Identify which cell holds the provided text, then report its (x, y) central coordinate. 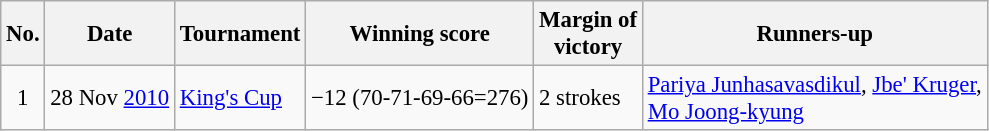
Date (110, 34)
King's Cup (240, 98)
Margin ofvictory (588, 34)
1 (23, 98)
2 strokes (588, 98)
No. (23, 34)
Tournament (240, 34)
Pariya Junhasavasdikul, Jbe' Kruger, Mo Joong-kyung (814, 98)
−12 (70-71-69-66=276) (420, 98)
Runners-up (814, 34)
Winning score (420, 34)
28 Nov 2010 (110, 98)
